Search for the cell housing the specified text and yield its [x, y] center coordinate. 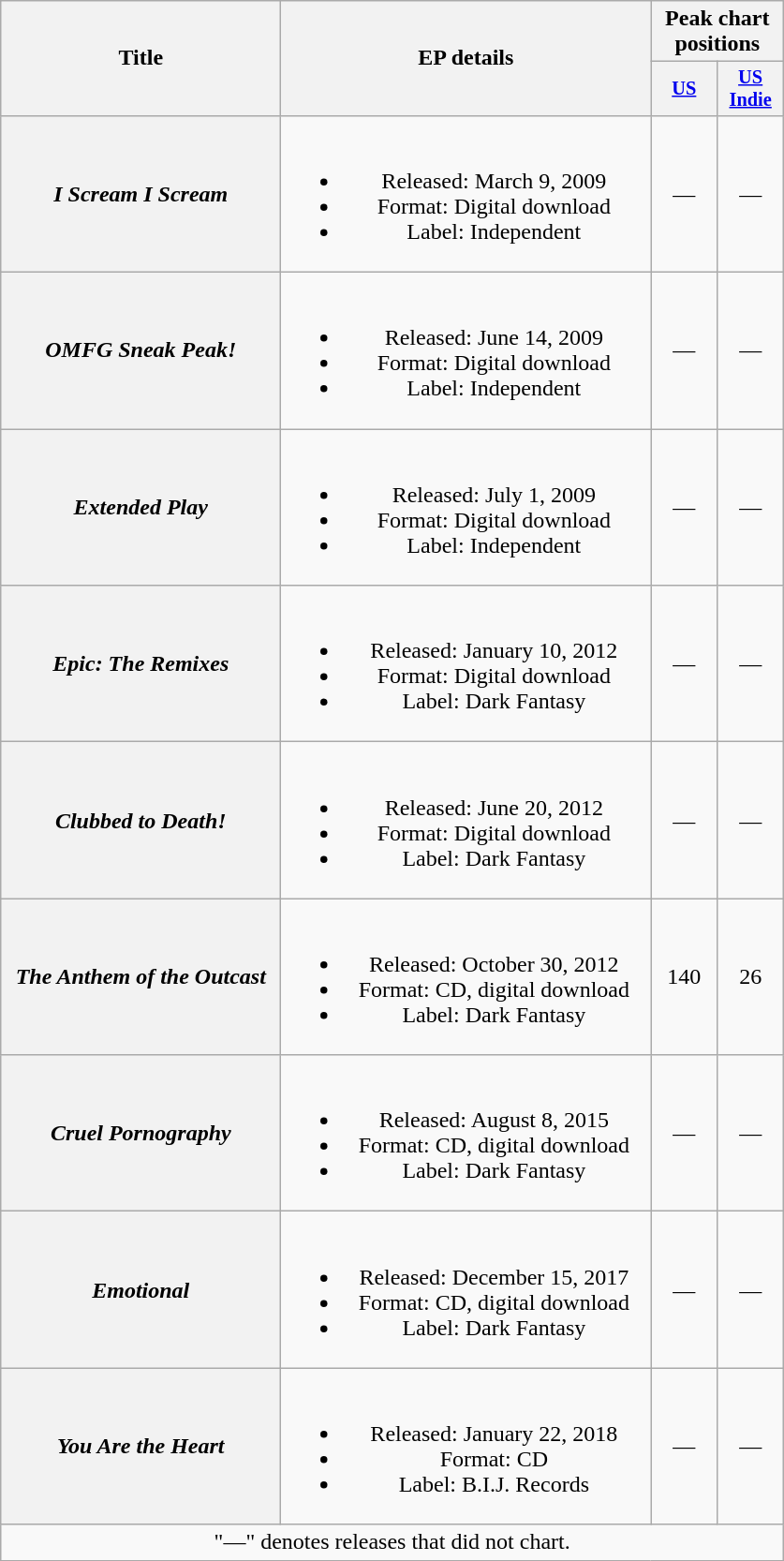
26 [751, 976]
OMFG Sneak Peak! [141, 350]
US [684, 89]
Released: October 30, 2012Format: CD, digital downloadLabel: Dark Fantasy [466, 976]
Released: June 20, 2012Format: Digital downloadLabel: Dark Fantasy [466, 821]
Released: July 1, 2009Format: Digital downloadLabel: Independent [466, 508]
Title [141, 58]
Released: December 15, 2017Format: CD, digital downloadLabel: Dark Fantasy [466, 1289]
I Scream I Scream [141, 193]
The Anthem of the Outcast [141, 976]
Released: March 9, 2009Format: Digital downloadLabel: Independent [466, 193]
Epic: The Remixes [141, 663]
EP details [466, 58]
Peak chart positions [717, 32]
Released: August 8, 2015Format: CD, digital downloadLabel: Dark Fantasy [466, 1134]
140 [684, 976]
Released: June 14, 2009Format: Digital downloadLabel: Independent [466, 350]
Cruel Pornography [141, 1134]
You Are the Heart [141, 1447]
Released: January 22, 2018Format: CDLabel: B.I.J. Records [466, 1447]
Extended Play [141, 508]
US Indie [751, 89]
Released: January 10, 2012Format: Digital downloadLabel: Dark Fantasy [466, 663]
Clubbed to Death! [141, 821]
Emotional [141, 1289]
"—" denotes releases that did not chart. [392, 1542]
